Return the (x, y) coordinate for the center point of the cell that contains the specified text.  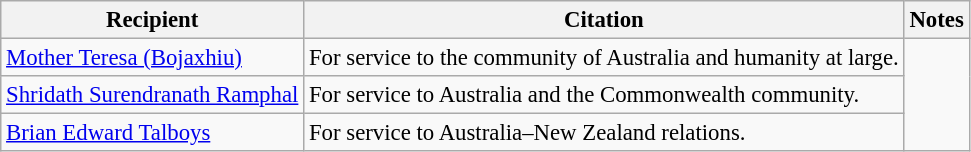
For service to Australia and the Commonwealth community. (604, 95)
Notes (936, 20)
Citation (604, 20)
Shridath Surendranath Ramphal (152, 95)
Mother Teresa (Bojaxhiu) (152, 58)
Recipient (152, 20)
For service to the community of Australia and humanity at large. (604, 58)
Brian Edward Talboys (152, 133)
For service to Australia–New Zealand relations. (604, 133)
